Extract the [X, Y] coordinate from the center of the cell holding the provided text.  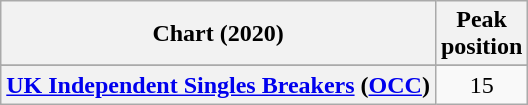
15 [481, 85]
Peakposition [481, 34]
Chart (2020) [218, 34]
UK Independent Singles Breakers (OCC) [218, 85]
